Detect which cell encompasses the target text, then output its (X, Y) center coordinate. 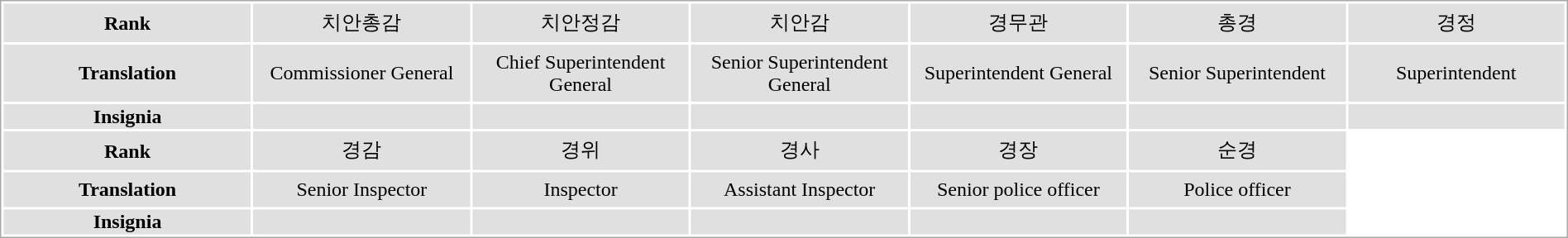
경무관 (1019, 22)
Chief Superintendent General (581, 73)
Superintendent (1456, 73)
Senior police officer (1019, 189)
Senior Superintendent (1237, 73)
순경 (1237, 150)
치안총감 (362, 22)
Senior Inspector (362, 189)
Senior Superintendent General (800, 73)
Police officer (1237, 189)
치안감 (800, 22)
경장 (1019, 150)
Commissioner General (362, 73)
경위 (581, 150)
총경 (1237, 22)
Assistant Inspector (800, 189)
Inspector (581, 189)
경감 (362, 150)
경사 (800, 150)
경정 (1456, 22)
치안정감 (581, 22)
Superintendent General (1019, 73)
